Identify which cell holds the provided text, then report its [x, y] central coordinate. 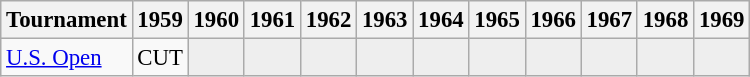
1967 [609, 20]
1965 [497, 20]
1968 [665, 20]
Tournament [66, 20]
1966 [553, 20]
U.S. Open [66, 58]
1969 [722, 20]
1961 [272, 20]
CUT [160, 58]
1964 [441, 20]
1959 [160, 20]
1962 [328, 20]
1960 [216, 20]
1963 [385, 20]
